Return (X, Y) of the center of cell containing provided text 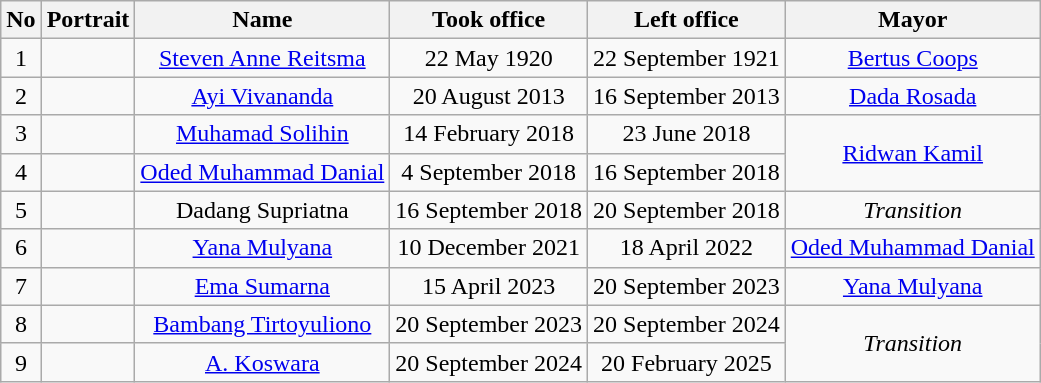
Left office (687, 20)
Ayi Vivananda (262, 96)
3 (21, 134)
7 (21, 286)
20 February 2025 (687, 362)
Ema Sumarna (262, 286)
20 September 2018 (687, 210)
1 (21, 58)
8 (21, 324)
Mayor (912, 20)
6 (21, 248)
Dada Rosada (912, 96)
Took office (489, 20)
Name (262, 20)
Portrait (88, 20)
Dadang Supriatna (262, 210)
Ridwan Kamil (912, 153)
Steven Anne Reitsma (262, 58)
18 April 2022 (687, 248)
22 September 1921 (687, 58)
16 September 2013 (687, 96)
4 September 2018 (489, 172)
4 (21, 172)
No (21, 20)
15 April 2023 (489, 286)
22 May 1920 (489, 58)
5 (21, 210)
9 (21, 362)
Bertus Coops (912, 58)
10 December 2021 (489, 248)
14 February 2018 (489, 134)
2 (21, 96)
20 August 2013 (489, 96)
23 June 2018 (687, 134)
Muhamad Solihin (262, 134)
A. Koswara (262, 362)
Bambang Tirtoyuliono (262, 324)
